Identify which cell holds the provided text, then report its [X, Y] central coordinate. 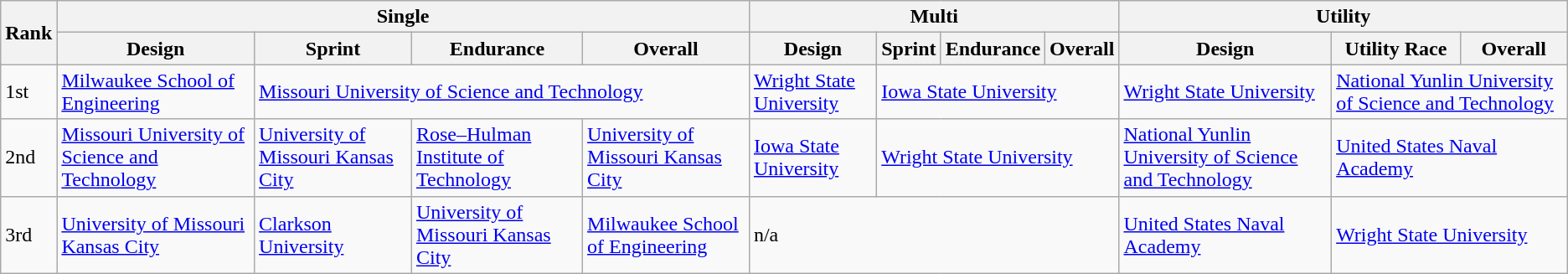
2nd [28, 158]
Clarkson University [333, 235]
3rd [28, 235]
n/a [934, 235]
Multi [934, 17]
Utility [1344, 17]
Rank [28, 33]
Rose–Hulman Institute of Technology [497, 158]
Utility Race [1396, 49]
1st [28, 92]
Single [404, 17]
